Identify which cell holds the provided text, then report its (X, Y) central coordinate. 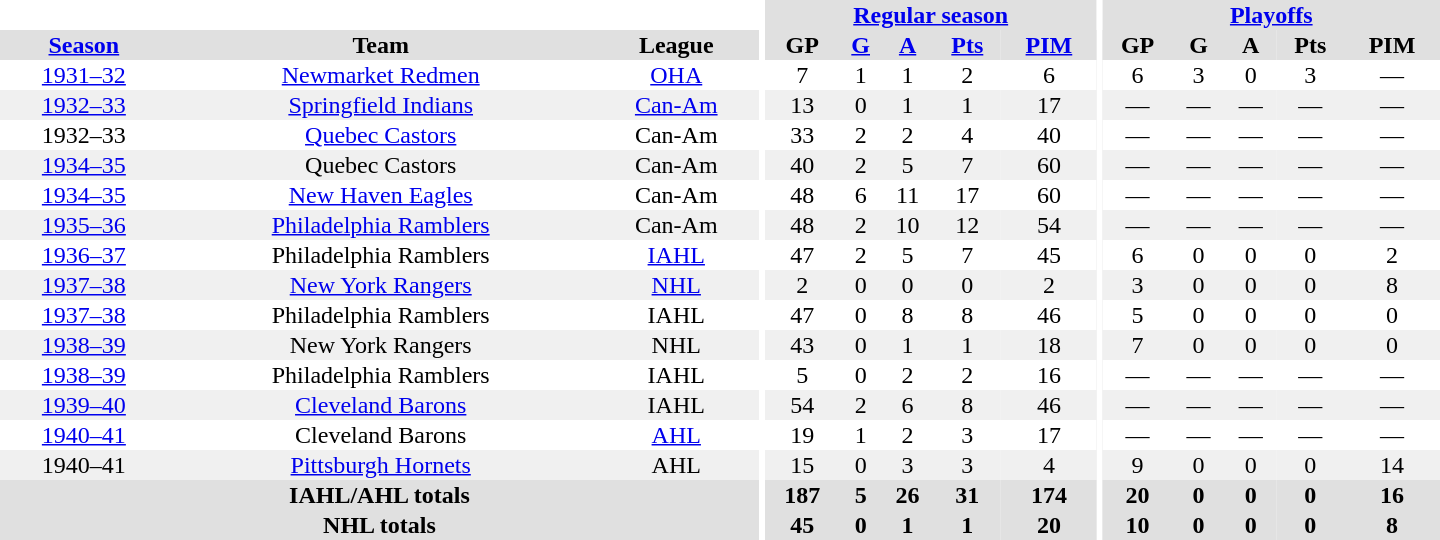
174 (1049, 495)
Playoffs (1272, 15)
11 (908, 195)
1931–32 (84, 75)
New Haven Eagles (381, 195)
Season (84, 45)
League (676, 45)
NHL totals (380, 525)
OHA (676, 75)
14 (1392, 465)
Springfield Indians (381, 105)
26 (908, 495)
Regular season (931, 15)
43 (802, 345)
33 (802, 135)
1939–40 (84, 405)
1936–37 (84, 255)
1935–36 (84, 225)
IAHL/AHL totals (380, 495)
18 (1049, 345)
Newmarket Redmen (381, 75)
9 (1138, 465)
19 (802, 435)
15 (802, 465)
13 (802, 105)
187 (802, 495)
Pittsburgh Hornets (381, 465)
12 (968, 225)
31 (968, 495)
Team (381, 45)
